Pinpoint the cell where the given text exists, returning its [x, y] midpoint coordinate. 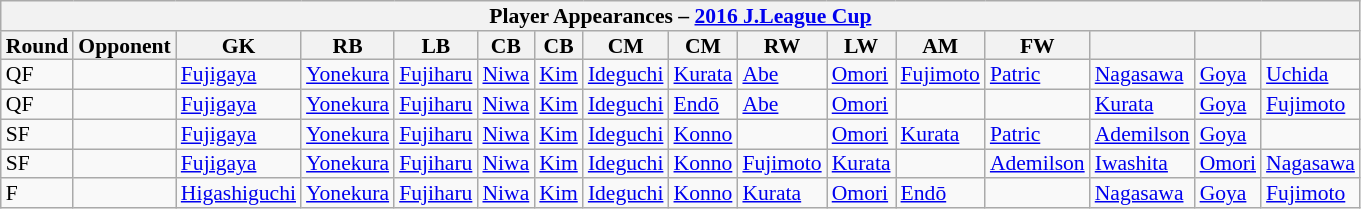
Player Appearances – 2016 J.League Cup [680, 16]
AM [940, 46]
Opponent [124, 46]
F [38, 193]
RW [782, 46]
Round [38, 46]
LW [862, 46]
LB [436, 46]
FW [1038, 46]
Iwashita [1142, 164]
GK [238, 46]
RB [348, 46]
Uchida [1310, 75]
Higashiguchi [238, 193]
